Provide the (X, Y) coordinate of the cell's center where the given text is located.  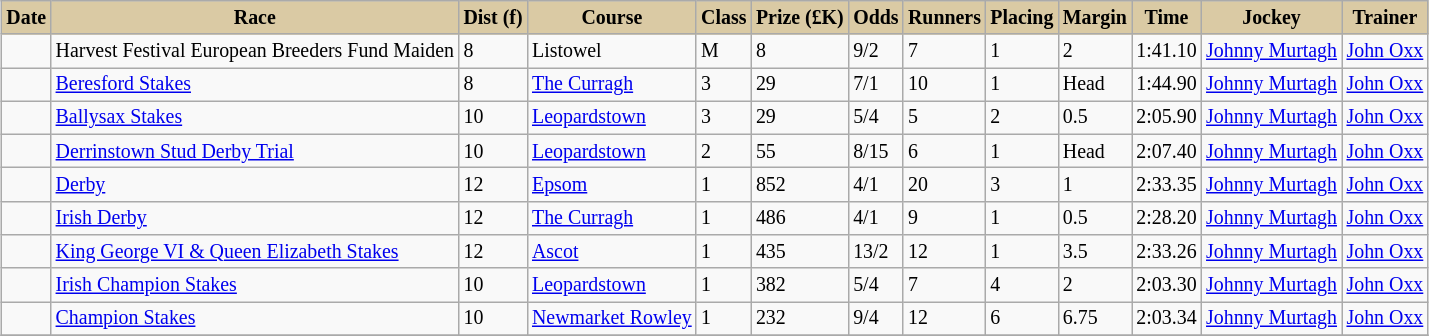
Race (255, 18)
6.75 (1095, 318)
435 (800, 252)
Ascot (612, 252)
382 (800, 284)
3.5 (1095, 252)
852 (800, 184)
Newmarket Rowley (612, 318)
8/15 (876, 152)
9/4 (876, 318)
2:05.90 (1167, 118)
486 (800, 218)
Trainer (1385, 18)
2:03.34 (1167, 318)
Margin (1095, 18)
Course (612, 18)
Irish Derby (255, 218)
Time (1167, 18)
King George VI & Queen Elizabeth Stakes (255, 252)
Harvest Festival European Breeders Fund Maiden (255, 50)
4 (1022, 284)
9/2 (876, 50)
1:44.90 (1167, 84)
Beresford Stakes (255, 84)
Irish Champion Stakes (255, 284)
Listowel (612, 50)
232 (800, 318)
Runners (944, 18)
2:03.30 (1167, 284)
Class (724, 18)
Derby (255, 184)
2:33.35 (1167, 184)
Champion Stakes (255, 318)
Derrinstown Stud Derby Trial (255, 152)
M (724, 50)
1:41.10 (1167, 50)
9 (944, 218)
5 (944, 118)
13/2 (876, 252)
Epsom (612, 184)
Dist (f) (494, 18)
55 (800, 152)
Jockey (1271, 18)
7/1 (876, 84)
Ballysax Stakes (255, 118)
2:28.20 (1167, 218)
Odds (876, 18)
Date (26, 18)
Placing (1022, 18)
Prize (£K) (800, 18)
20 (944, 184)
2:33.26 (1167, 252)
2:07.40 (1167, 152)
